Extract the (x, y) coordinate from the center of the cell holding the provided text.  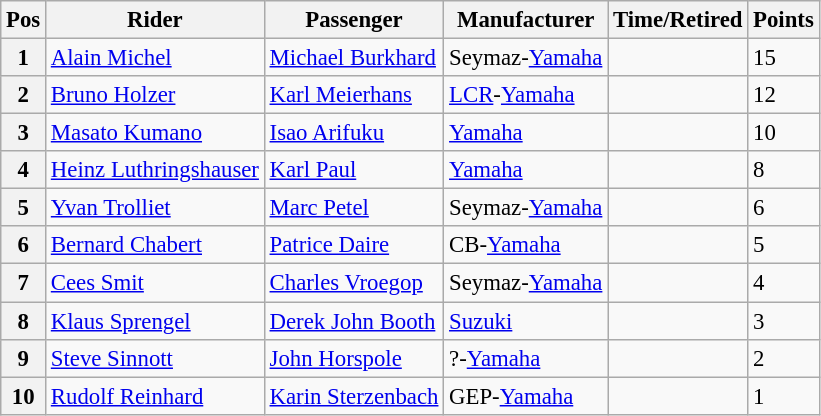
Patrice Daire (354, 245)
Charles Vroegop (354, 283)
Steve Sinnott (156, 358)
Derek John Booth (354, 321)
Karin Sterzenbach (354, 396)
Rider (156, 20)
Points (784, 20)
Cees Smit (156, 283)
Marc Petel (354, 208)
15 (784, 58)
?-Yamaha (526, 358)
Alain Michel (156, 58)
Rudolf Reinhard (156, 396)
Suzuki (526, 321)
12 (784, 95)
Pos (24, 20)
9 (24, 358)
Michael Burkhard (354, 58)
Heinz Luthringshauser (156, 170)
Isao Arifuku (354, 133)
Masato Kumano (156, 133)
Bruno Holzer (156, 95)
7 (24, 283)
Karl Paul (354, 170)
GEP-Yamaha (526, 396)
LCR-Yamaha (526, 95)
Yvan Trolliet (156, 208)
John Horspole (354, 358)
CB-Yamaha (526, 245)
Karl Meierhans (354, 95)
Manufacturer (526, 20)
Passenger (354, 20)
Klaus Sprengel (156, 321)
Bernard Chabert (156, 245)
Time/Retired (678, 20)
